Capture the cell that displays the provided text and extract its [X, Y] central coordinate. 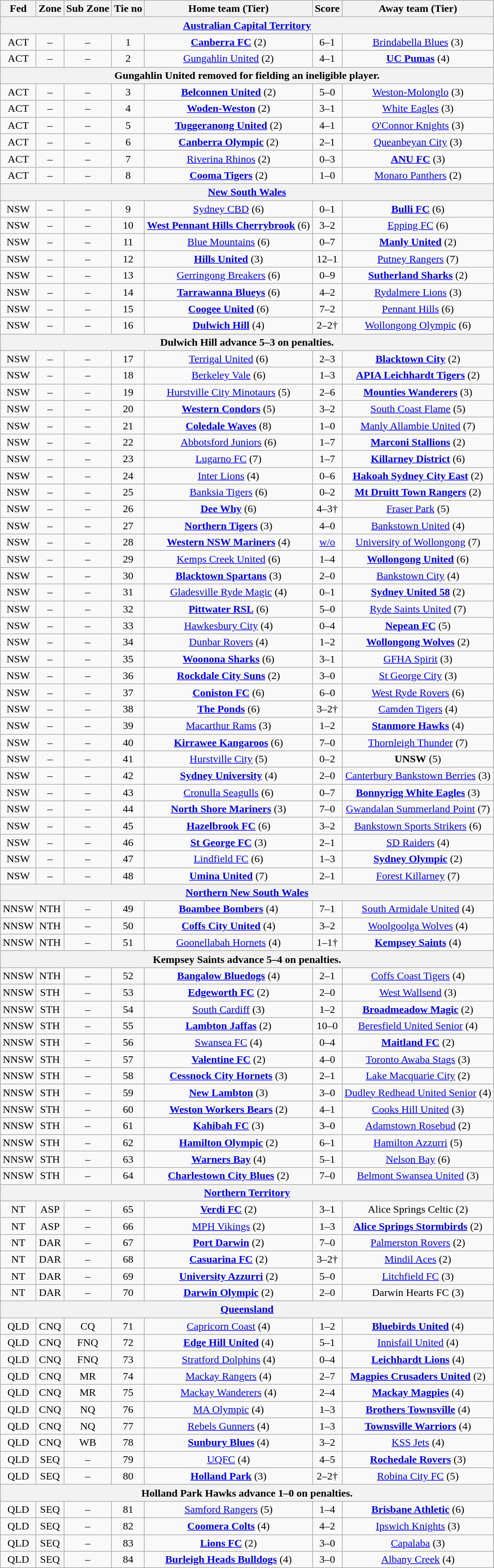
16 [128, 326]
2–4 [327, 1393]
Mindil Aces (2) [418, 1259]
North Shore Mariners (3) [229, 809]
Kempsey Saints (4) [418, 942]
Kirrawee Kangaroos (6) [229, 743]
Killarney District (6) [418, 459]
42 [128, 776]
20 [128, 409]
Queanbeyan City (3) [418, 142]
Northern Tigers (3) [229, 526]
61 [128, 1126]
Hazelbrook FC (6) [229, 826]
1 [128, 42]
Maitland FC (2) [418, 1043]
69 [128, 1276]
Wollongong Wolves (2) [418, 642]
25 [128, 492]
Samford Rangers (5) [229, 1509]
Nepean FC (5) [418, 626]
Blacktown City (2) [418, 359]
3 [128, 92]
Ryde Saints United (7) [418, 609]
Northern Territory [247, 1193]
Fraser Park (5) [418, 509]
New Lambton (3) [229, 1093]
Riverina Rhinos (2) [229, 159]
31 [128, 592]
6 [128, 142]
Brindabella Blues (3) [418, 42]
Woden-Weston (2) [229, 109]
29 [128, 559]
University Azzurri (2) [229, 1276]
83 [128, 1543]
SD Raiders (4) [418, 842]
Rydalmere Lions (3) [418, 292]
52 [128, 976]
Bangalow Bluedogs (4) [229, 976]
Sutherland Sharks (2) [418, 276]
Hamilton Olympic (2) [229, 1143]
2–6 [327, 392]
Sydney CBD (6) [229, 209]
6–0 [327, 692]
Kahibah FC (3) [229, 1126]
70 [128, 1293]
Holland Park Hawks advance 1–0 on penalties. [247, 1493]
0–6 [327, 475]
Zone [50, 9]
78 [128, 1443]
Alice Springs Stormbirds (2) [418, 1226]
71 [128, 1326]
18 [128, 375]
Canberra FC (2) [229, 42]
35 [128, 659]
Valentine FC (2) [229, 1059]
Lambton Jaffas (2) [229, 1026]
Rochedale Rovers (3) [418, 1459]
w/o [327, 542]
MPH Vikings (2) [229, 1226]
Alice Springs Celtic (2) [418, 1209]
Umina United (7) [229, 876]
CQ [88, 1326]
Verdi FC (2) [229, 1209]
40 [128, 743]
12–1 [327, 259]
Cronulla Seagulls (6) [229, 793]
Mackay Magpies (4) [418, 1393]
Lindfield FC (6) [229, 859]
7–2 [327, 309]
Stanmore Hawks (4) [418, 726]
19 [128, 392]
Leichhardt Lions (4) [418, 1359]
53 [128, 992]
Gungahlin United (2) [229, 59]
7–1 [327, 909]
76 [128, 1409]
New South Wales [247, 192]
Away team (Tier) [418, 9]
5 [128, 125]
60 [128, 1109]
21 [128, 425]
Weston Workers Bears (2) [229, 1109]
Tuggeranong United (2) [229, 125]
MA Olympic (4) [229, 1409]
Bankstown Sports Strikers (6) [418, 826]
Bulli FC (6) [418, 209]
9 [128, 209]
Pittwater RSL (6) [229, 609]
23 [128, 459]
Bankstown City (4) [418, 576]
27 [128, 526]
56 [128, 1043]
Adamstown Rosebud (2) [418, 1126]
Brothers Townsville (4) [418, 1409]
67 [128, 1242]
82 [128, 1526]
36 [128, 676]
Coomera Colts (4) [229, 1526]
Nelson Bay (6) [418, 1159]
St George City (3) [418, 676]
Darwin Olympic (2) [229, 1293]
11 [128, 242]
79 [128, 1459]
KSS Jets (4) [418, 1443]
Hakoah Sydney City East (2) [418, 475]
Forest Killarney (7) [418, 876]
Cessnock City Hornets (3) [229, 1076]
Litchfield FC (3) [418, 1276]
Inter Lions (4) [229, 475]
14 [128, 292]
Lake Macquarie City (2) [418, 1076]
Manly Allambie United (7) [418, 425]
Wollongong Olympic (6) [418, 326]
Palmerston Rovers (2) [418, 1242]
26 [128, 509]
15 [128, 309]
Western NSW Mariners (4) [229, 542]
0–3 [327, 159]
65 [128, 1209]
Coogee United (6) [229, 309]
68 [128, 1259]
45 [128, 826]
Cooma Tigers (2) [229, 175]
The Ponds (6) [229, 709]
74 [128, 1376]
63 [128, 1159]
12 [128, 259]
Canterbury Bankstown Berries (3) [418, 776]
West Pennant Hills Cherrybrook (6) [229, 226]
Robina City FC (5) [418, 1476]
White Eagles (3) [418, 109]
Burleigh Heads Bulldogs (4) [229, 1560]
Charlestown City Blues (2) [229, 1176]
Manly United (2) [418, 242]
Magpies Crusaders United (2) [418, 1376]
Tie no [128, 9]
Edgeworth FC (2) [229, 992]
Hurstville City (5) [229, 759]
2–7 [327, 1376]
UNSW (5) [418, 759]
South Coast Flame (5) [418, 409]
55 [128, 1026]
UQFC (4) [229, 1459]
34 [128, 642]
Terrigal United (6) [229, 359]
ANU FC (3) [418, 159]
Sunbury Blues (4) [229, 1443]
72 [128, 1343]
Beresfield United Senior (4) [418, 1026]
Gwandalan Summerland Point (7) [418, 809]
Albany Creek (4) [418, 1560]
13 [128, 276]
51 [128, 942]
Coledale Waves (8) [229, 425]
33 [128, 626]
University of Wollongong (7) [418, 542]
Capalaba (3) [418, 1543]
28 [128, 542]
Edge Hill United (4) [229, 1343]
58 [128, 1076]
Score [327, 9]
Gerringong Breakers (6) [229, 276]
81 [128, 1509]
10–0 [327, 1026]
48 [128, 876]
Mackay Rangers (4) [229, 1376]
Tarrawanna Blueys (6) [229, 292]
Belmont Swansea United (3) [418, 1176]
Wollongong United (6) [418, 559]
22 [128, 442]
80 [128, 1476]
Lugarno FC (7) [229, 459]
38 [128, 709]
Port Darwin (2) [229, 1242]
Brisbane Athletic (6) [418, 1509]
Stratford Dolphins (4) [229, 1359]
Goonellabah Hornets (4) [229, 942]
Dee Why (6) [229, 509]
WB [88, 1443]
Holland Park (3) [229, 1476]
Camden Tigers (4) [418, 709]
Abbotsford Juniors (6) [229, 442]
Macarthur Rams (3) [229, 726]
West Ryde Rovers (6) [418, 692]
Coffs City United (4) [229, 926]
37 [128, 692]
Bluebirds United (4) [418, 1326]
Boambee Bombers (4) [229, 909]
43 [128, 793]
Sydney University (4) [229, 776]
0–9 [327, 276]
Banksia Tigers (6) [229, 492]
Monaro Panthers (2) [418, 175]
73 [128, 1359]
66 [128, 1226]
Gungahlin United removed for fielding an ineligible player. [247, 75]
Hamilton Azzurri (5) [418, 1143]
Bankstown United (4) [418, 526]
59 [128, 1093]
4–3† [327, 509]
Sub Zone [88, 9]
2–3 [327, 359]
39 [128, 726]
Mounties Wanderers (3) [418, 392]
57 [128, 1059]
2 [128, 59]
O'Connor Knights (3) [418, 125]
West Wallsend (3) [418, 992]
4–5 [327, 1459]
Epping FC (6) [418, 226]
Hawkesbury City (4) [229, 626]
Coniston FC (6) [229, 692]
41 [128, 759]
Casuarina FC (2) [229, 1259]
Thornleigh Thunder (7) [418, 743]
Hills United (3) [229, 259]
Dunbar Rovers (4) [229, 642]
APIA Leichhardt Tigers (2) [418, 375]
Ipswich Knights (3) [418, 1526]
Mt Druitt Town Rangers (2) [418, 492]
17 [128, 359]
Innisfail United (4) [418, 1343]
South Armidale United (4) [418, 909]
44 [128, 809]
Capricorn Coast (4) [229, 1326]
4 [128, 109]
Dulwich Hill advance 5–3 on penalties. [247, 342]
Toronto Awaba Stags (3) [418, 1059]
Sydney Olympic (2) [418, 859]
62 [128, 1143]
Berkeley Vale (6) [229, 375]
Home team (Tier) [229, 9]
GFHA Spirit (3) [418, 659]
Queensland [247, 1310]
Rebels Gunners (4) [229, 1426]
Townsville Warriors (4) [418, 1426]
24 [128, 475]
Blue Mountains (6) [229, 242]
Dulwich Hill (4) [229, 326]
Pennant Hills (6) [418, 309]
Lions FC (2) [229, 1543]
Canberra Olympic (2) [229, 142]
10 [128, 226]
30 [128, 576]
75 [128, 1393]
Sydney United 58 (2) [418, 592]
Northern New South Wales [247, 892]
Dudley Redhead United Senior (4) [418, 1093]
Gladesville Ryde Magic (4) [229, 592]
Warners Bay (4) [229, 1159]
Belconnen United (2) [229, 92]
49 [128, 909]
1–1† [327, 942]
Blacktown Spartans (3) [229, 576]
Bonnyrigg White Eagles (3) [418, 793]
64 [128, 1176]
Woolgoolga Wolves (4) [418, 926]
Woonona Sharks (6) [229, 659]
32 [128, 609]
St George FC (3) [229, 842]
Coffs Coast Tigers (4) [418, 976]
South Cardiff (3) [229, 1009]
Mackay Wanderers (4) [229, 1393]
54 [128, 1009]
8 [128, 175]
Broadmeadow Magic (2) [418, 1009]
Hurstville City Minotaurs (5) [229, 392]
Kempsey Saints advance 5–4 on penalties. [247, 959]
Cooks Hill United (3) [418, 1109]
46 [128, 842]
Rockdale City Suns (2) [229, 676]
Putney Rangers (7) [418, 259]
Fed [18, 9]
Darwin Hearts FC (3) [418, 1293]
Western Condors (5) [229, 409]
UC Pumas (4) [418, 59]
Marconi Stallions (2) [418, 442]
47 [128, 859]
7 [128, 159]
77 [128, 1426]
Swansea FC (4) [229, 1043]
84 [128, 1560]
50 [128, 926]
Kemps Creek United (6) [229, 559]
Australian Capital Territory [247, 25]
Weston-Molonglo (3) [418, 92]
